From the cell containing the given text, extract its center point as (x, y) coordinate. 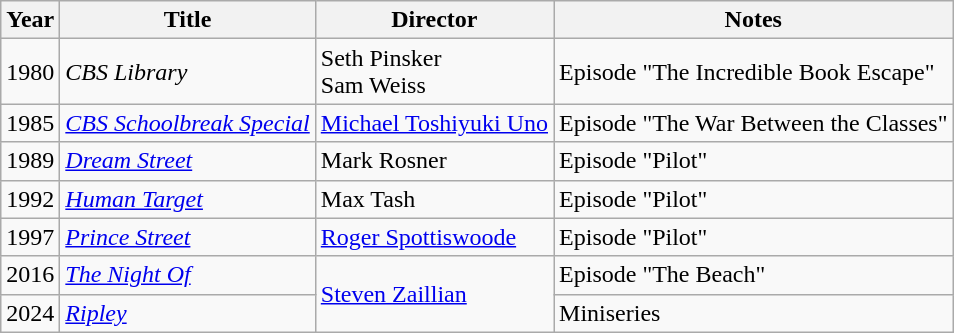
Dream Street (188, 161)
2016 (30, 275)
Max Tash (434, 199)
1989 (30, 161)
Notes (754, 20)
Roger Spottiswoode (434, 237)
1985 (30, 123)
Title (188, 20)
1980 (30, 72)
2024 (30, 313)
Director (434, 20)
Prince Street (188, 237)
The Night Of (188, 275)
Year (30, 20)
Ripley (188, 313)
Episode "The Incredible Book Escape" (754, 72)
Miniseries (754, 313)
1997 (30, 237)
CBS Library (188, 72)
Episode "The Beach" (754, 275)
Seth PinskerSam Weiss (434, 72)
Mark Rosner (434, 161)
Michael Toshiyuki Uno (434, 123)
CBS Schoolbreak Special (188, 123)
Episode "The War Between the Classes" (754, 123)
1992 (30, 199)
Steven Zaillian (434, 294)
Human Target (188, 199)
